Return the [X, Y] coordinate for the center point of the cell that contains the specified text.  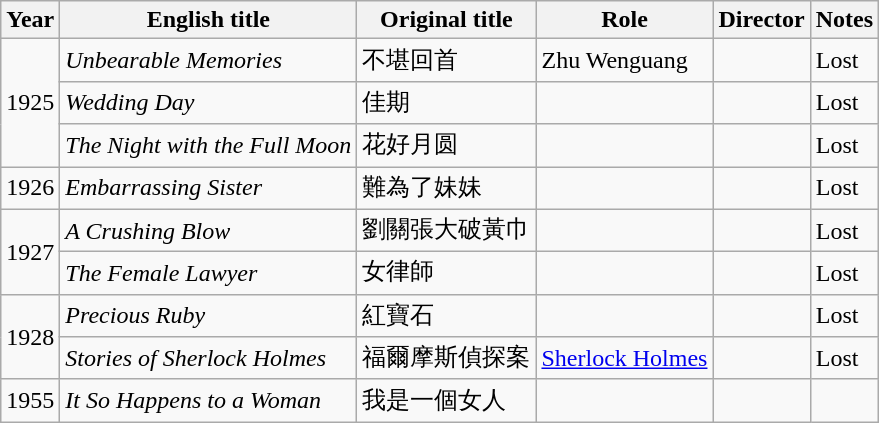
難為了妹妹 [446, 188]
福爾摩斯偵探案 [446, 358]
Notes [844, 20]
佳期 [446, 102]
1955 [30, 400]
Year [30, 20]
不堪回首 [446, 60]
Sherlock Holmes [624, 358]
Wedding Day [208, 102]
Original title [446, 20]
1926 [30, 188]
Embarrassing Sister [208, 188]
女律師 [446, 274]
A Crushing Blow [208, 230]
Director [762, 20]
The Night with the Full Moon [208, 146]
花好月圆 [446, 146]
1925 [30, 103]
劉關張大破黃巾 [446, 230]
我是一個女人 [446, 400]
Zhu Wenguang [624, 60]
Role [624, 20]
Unbearable Memories [208, 60]
It So Happens to a Woman [208, 400]
English title [208, 20]
Stories of Sherlock Holmes [208, 358]
Precious Ruby [208, 316]
1928 [30, 336]
The Female Lawyer [208, 274]
紅寶石 [446, 316]
1927 [30, 252]
